From the cell containing the given text, extract its center point as [x, y] coordinate. 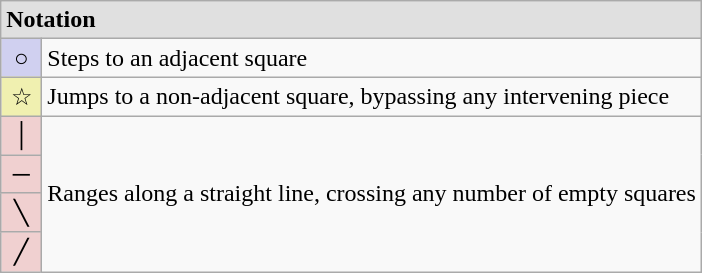
Ranges along a straight line, crossing any number of empty squares [372, 194]
Jumps to a non-adjacent square, bypassing any intervening piece [372, 97]
○ [22, 58]
Notation [352, 20]
☆ [22, 97]
╲ [22, 213]
╱ [22, 252]
─ [22, 173]
│ [22, 135]
Steps to an adjacent square [372, 58]
